Output the (X, Y) coordinate of the center of the cell containing the given text.  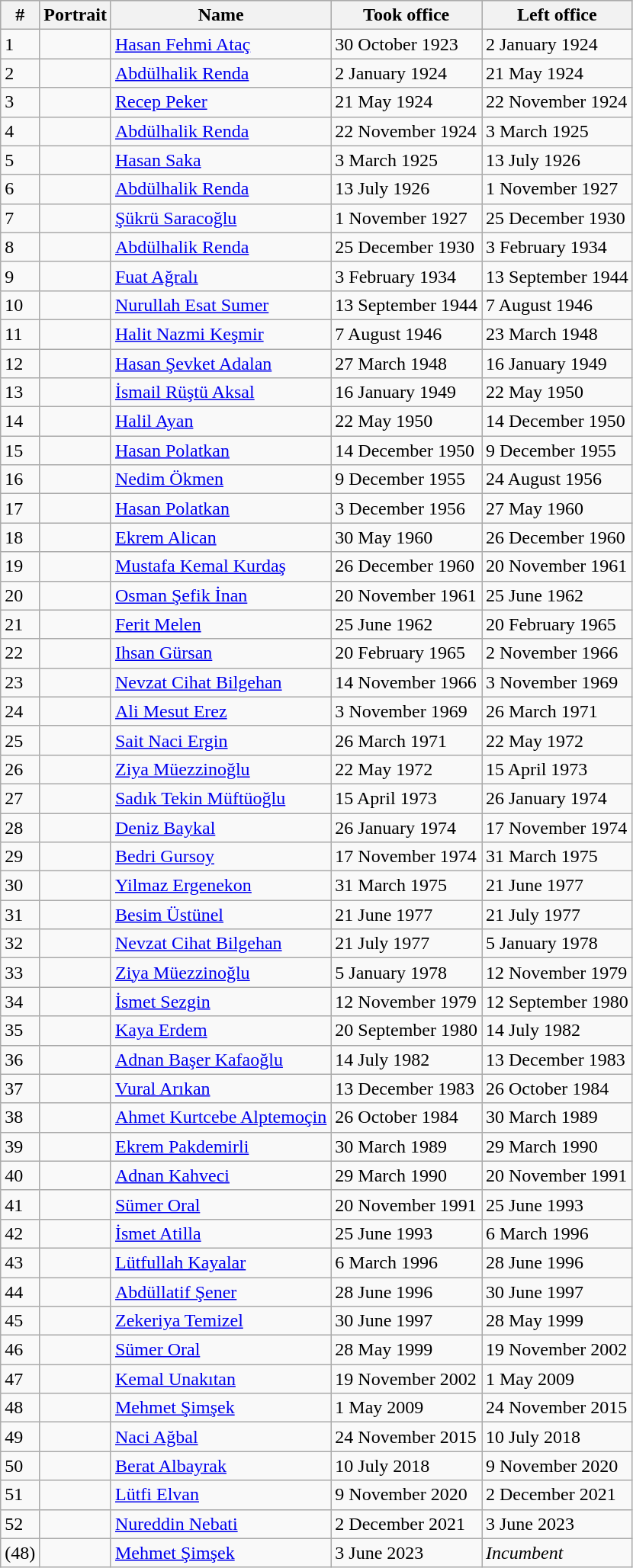
4 (20, 131)
50 (20, 1466)
Zekeriya Temizel (220, 1321)
28 (20, 827)
Kaya Erdem (220, 1031)
Abdüllatif Şener (220, 1292)
Ihsan Gürsan (220, 653)
Sait Naci Ergin (220, 740)
14 November 1966 (406, 682)
Kemal Unakıtan (220, 1379)
30 May 1960 (406, 537)
Şükrü Saracoğlu (220, 218)
27 March 1948 (406, 364)
Lütfi Elvan (220, 1495)
46 (20, 1350)
30 October 1923 (406, 44)
Ferit Melen (220, 624)
Sadık Tekin Müftüoğlu (220, 798)
Left office (557, 15)
17 (20, 508)
43 (20, 1262)
İsmet Sezgin (220, 1002)
Hasan Fehmi Ataç (220, 44)
Ahmet Kurtcebe Alptemoçin (220, 1117)
Incumbent (557, 1553)
11 (20, 334)
52 (20, 1524)
Recep Peker (220, 102)
26 (20, 769)
48 (20, 1408)
Name (220, 15)
3 (20, 102)
Nurullah Esat Sumer (220, 305)
Deniz Baykal (220, 827)
9 (20, 276)
# (20, 15)
Nedim Ökmen (220, 479)
Berat Albayrak (220, 1466)
31 (20, 915)
Naci Ağbal (220, 1437)
19 (20, 566)
41 (20, 1204)
21 (20, 624)
Adnan Başer Kafaoğlu (220, 1060)
12 (20, 364)
6 (20, 189)
22 (20, 653)
Fuat Ağralı (220, 276)
40 (20, 1175)
7 (20, 218)
18 (20, 537)
Hasan Şevket Adalan (220, 364)
Adnan Kahveci (220, 1175)
Besim Üstünel (220, 915)
23 March 1948 (557, 334)
2 (20, 73)
38 (20, 1117)
45 (20, 1321)
32 (20, 944)
Yilmaz Ergenekon (220, 886)
10 (20, 305)
(48) (20, 1553)
Ali Mesut Erez (220, 711)
Halit Nazmi Keşmir (220, 334)
27 May 1960 (557, 508)
13 (20, 393)
20 September 1980 (406, 1031)
23 (20, 682)
Hasan Saka (220, 160)
Ekrem Alican (220, 537)
15 (20, 451)
35 (20, 1031)
33 (20, 973)
Osman Şefik İnan (220, 595)
44 (20, 1292)
36 (20, 1060)
51 (20, 1495)
3 December 1956 (406, 508)
Portrait (76, 15)
12 September 1980 (557, 1002)
Nureddin Nebati (220, 1524)
47 (20, 1379)
İsmail Rüştü Aksal (220, 393)
Mustafa Kemal Kurdaş (220, 566)
24 (20, 711)
Ekrem Pakdemirli (220, 1146)
8 (20, 247)
30 (20, 886)
2 November 1966 (557, 653)
14 (20, 422)
16 (20, 479)
Lütfullah Kayalar (220, 1262)
Took office (406, 15)
29 (20, 857)
5 (20, 160)
Vural Arıkan (220, 1089)
42 (20, 1233)
24 August 1956 (557, 479)
49 (20, 1437)
27 (20, 798)
1 (20, 44)
37 (20, 1089)
Bedri Gursoy (220, 857)
İsmet Atilla (220, 1233)
34 (20, 1002)
20 (20, 595)
39 (20, 1146)
Halil Ayan (220, 422)
25 (20, 740)
